From the cell containing the given text, extract its center point as (x, y) coordinate. 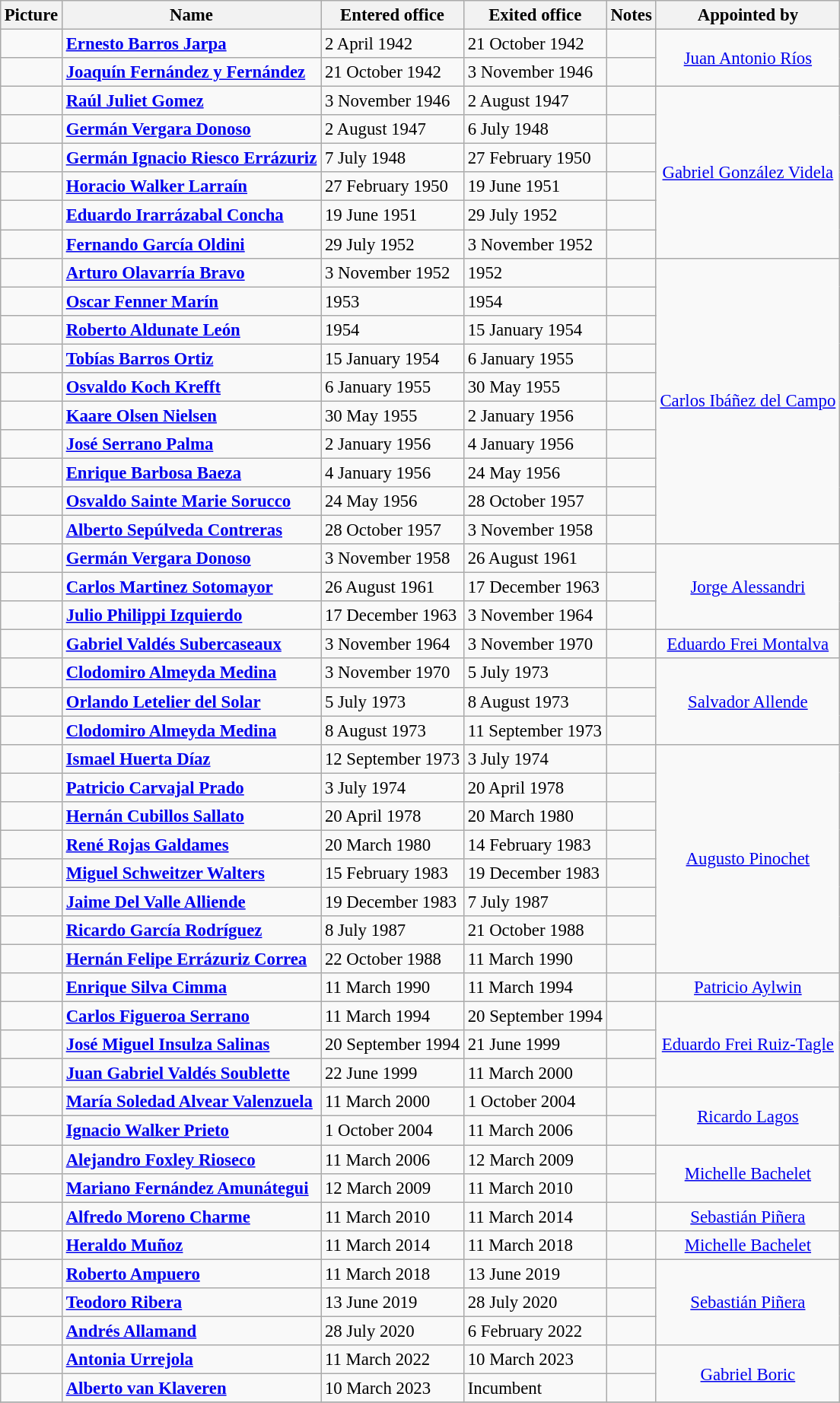
Gabriel Boric (748, 1374)
Roberto Aldunate León (191, 329)
Raúl Juliet Gomez (191, 101)
Oscar Fenner Marín (191, 301)
Miguel Schweitzer Walters (191, 873)
Incumbent (535, 1388)
René Rojas Galdames (191, 845)
1952 (535, 272)
Appointed by (748, 15)
12 September 1973 (393, 759)
1953 (393, 301)
Mariano Fernández Amunátegui (191, 1188)
11 September 1973 (535, 730)
Fernando García Oldini (191, 244)
Entered office (393, 15)
6 July 1948 (535, 129)
Roberto Ampuero (191, 1274)
7 July 1948 (393, 158)
José Miguel Insulza Salinas (191, 1045)
María Soledad Alvear Valenzuela (191, 1102)
7 July 1987 (535, 902)
Arturo Olavarría Bravo (191, 272)
21 June 1999 (535, 1045)
Teodoro Ribera (191, 1303)
Hernán Cubillos Sallato (191, 816)
Alberto Sepúlveda Contreras (191, 530)
11 March 2022 (393, 1360)
Germán Ignacio Riesco Errázuriz (191, 158)
8 July 1987 (393, 931)
Gabriel Valdés Subercaseaux (191, 644)
Augusto Pinochet (748, 858)
Enrique Barbosa Baeza (191, 472)
Picture (30, 15)
22 October 1988 (393, 959)
Patricio Carvajal Prado (191, 787)
Ricardo Lagos (748, 1117)
Eduardo Irarrázabal Concha (191, 215)
14 February 1983 (535, 845)
Patricio Aylwin (748, 988)
Juan Gabriel Valdés Soublette (191, 1074)
6 February 2022 (535, 1331)
Kaare Olsen Nielsen (191, 415)
Hernán Felipe Errázuriz Correa (191, 959)
Carlos Figueroa Serrano (191, 1016)
Carlos Martinez Sotomayor (191, 587)
21 October 1988 (535, 931)
Eduardo Frei Montalva (748, 644)
Carlos Ibáñez del Campo (748, 401)
Jaime Del Valle Alliende (191, 902)
Alberto van Klaveren (191, 1388)
Salvador Allende (748, 701)
Enrique Silva Cimma (191, 988)
Orlando Letelier del Solar (191, 701)
Name (191, 15)
Andrés Allamand (191, 1331)
Antonia Urrejola (191, 1360)
Joaquín Fernández y Fernández (191, 72)
Ignacio Walker Prieto (191, 1131)
Heraldo Muñoz (191, 1245)
Alejandro Foxley Rioseco (191, 1160)
José Serrano Palma (191, 444)
Ernesto Barros Jarpa (191, 44)
15 February 1983 (393, 873)
2 April 1942 (393, 44)
Eduardo Frei Ruiz-Tagle (748, 1045)
Juan Antonio Ríos (748, 58)
Julio Philippi Izquierdo (191, 616)
22 June 1999 (393, 1074)
Ismael Huerta Díaz (191, 759)
Osvaldo Sainte Marie Sorucco (191, 501)
Notes (632, 15)
Exited office (535, 15)
Jorge Alessandri (748, 587)
Tobías Barros Ortiz (191, 358)
Alfredo Moreno Charme (191, 1217)
Gabriel González Videla (748, 173)
Osvaldo Koch Krefft (191, 387)
Horacio Walker Larraín (191, 186)
Ricardo García Rodríguez (191, 931)
